Scan for the cell matching the given text and deliver its (X, Y) coordinate at center. 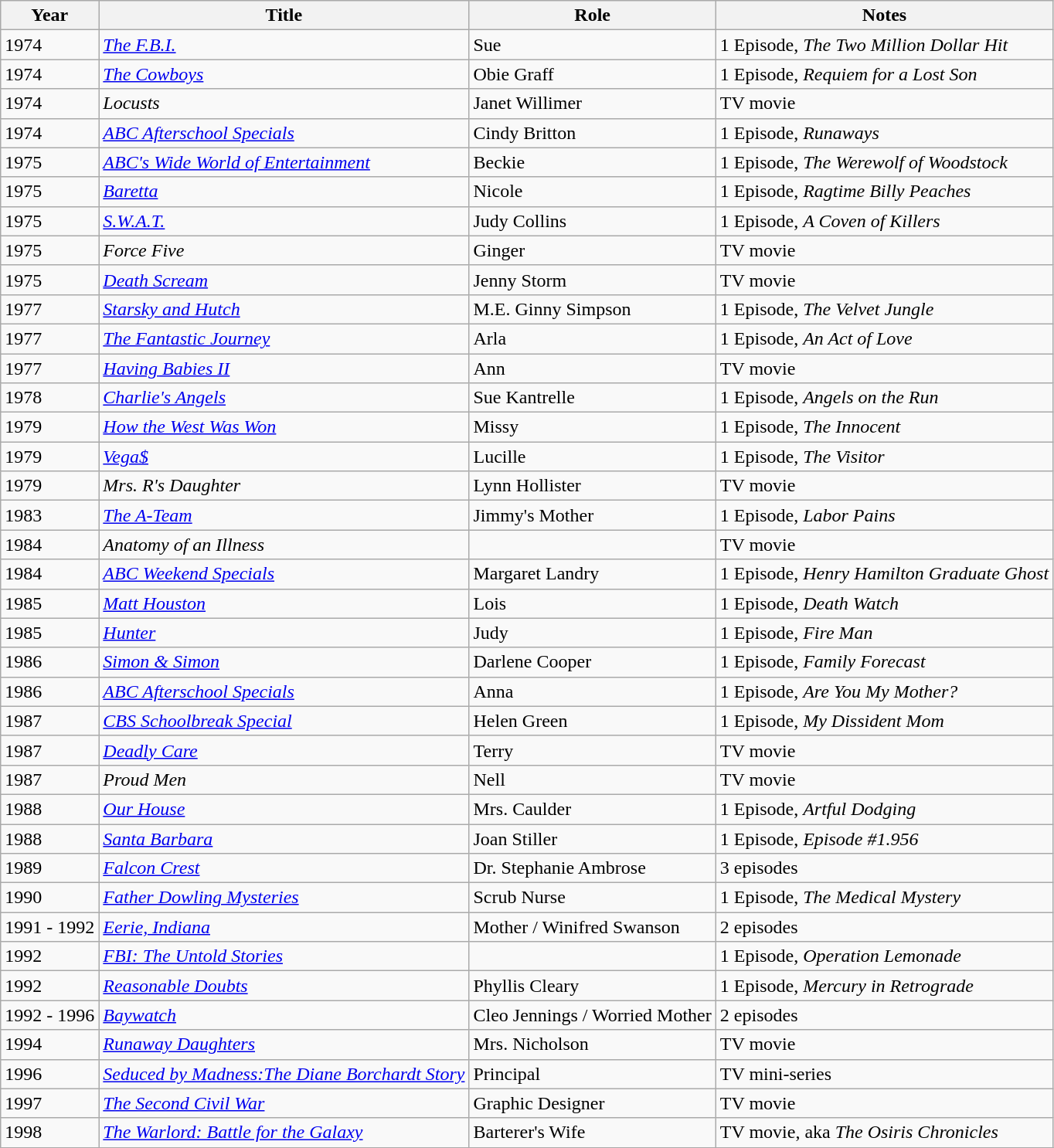
Dr. Stephanie Ambrose (592, 868)
ABC Weekend Specials (284, 574)
Terry (592, 750)
Seduced by Madness:The Diane Borchardt Story (284, 1074)
1 Episode, An Act of Love (884, 338)
Eerie, Indiana (284, 927)
Judy Collins (592, 221)
Mother / Winifred Swanson (592, 927)
Role (592, 15)
The A-Team (284, 515)
The Cowboys (284, 74)
ABC's Wide World of Entertainment (284, 162)
1989 (49, 868)
1 Episode, Ragtime Billy Peaches (884, 192)
1 Episode, Death Watch (884, 603)
FBI: The Untold Stories (284, 956)
1 Episode, The Medical Mystery (884, 898)
Simon & Simon (284, 662)
Matt Houston (284, 603)
Runaway Daughters (284, 1044)
1 Episode, Operation Lemonade (884, 956)
Beckie (592, 162)
Sue Kantrelle (592, 398)
TV mini-series (884, 1074)
Lucille (592, 457)
Anatomy of an Illness (284, 545)
Cindy Britton (592, 133)
Ginger (592, 250)
The F.B.I. (284, 45)
1 Episode, Runaways (884, 133)
1 Episode, A Coven of Killers (884, 221)
Starsky and Hutch (284, 309)
Judy (592, 633)
Mrs. R's Daughter (284, 486)
1 Episode, Episode #1.956 (884, 838)
How the West Was Won (284, 427)
1992 - 1996 (49, 1015)
The Second Civil War (284, 1103)
Charlie's Angels (284, 398)
Margaret Landry (592, 574)
Graphic Designer (592, 1103)
Barterer's Wife (592, 1133)
1 Episode, Henry Hamilton Graduate Ghost (884, 574)
3 episodes (884, 868)
1 Episode, Angels on the Run (884, 398)
Falcon Crest (284, 868)
Deadly Care (284, 750)
Lynn Hollister (592, 486)
Missy (592, 427)
1978 (49, 398)
Helen Green (592, 721)
Jimmy's Mother (592, 515)
Proud Men (284, 779)
Arla (592, 338)
1 Episode, Requiem for a Lost Son (884, 74)
1 Episode, My Dissident Mom (884, 721)
CBS Schoolbreak Special (284, 721)
Hunter (284, 633)
1 Episode, The Two Million Dollar Hit (884, 45)
Baywatch (284, 1015)
1 Episode, Family Forecast (884, 662)
Title (284, 15)
Having Babies II (284, 369)
1997 (49, 1103)
S.W.A.T. (284, 221)
Notes (884, 15)
Santa Barbara (284, 838)
Darlene Cooper (592, 662)
Nell (592, 779)
The Warlord: Battle for the Galaxy (284, 1133)
TV movie, aka The Osiris Chronicles (884, 1133)
Jenny Storm (592, 280)
Mrs. Nicholson (592, 1044)
1994 (49, 1044)
Joan Stiller (592, 838)
Anna (592, 691)
1996 (49, 1074)
Sue (592, 45)
1 Episode, The Velvet Jungle (884, 309)
Force Five (284, 250)
1 Episode, The Innocent (884, 427)
1 Episode, The Visitor (884, 457)
1 Episode, The Werewolf of Woodstock (884, 162)
Father Dowling Mysteries (284, 898)
Nicole (592, 192)
Lois (592, 603)
1 Episode, Mercury in Retrograde (884, 986)
Cleo Jennings / Worried Mother (592, 1015)
1990 (49, 898)
Scrub Nurse (592, 898)
Vega$ (284, 457)
Year (49, 15)
Locusts (284, 104)
Ann (592, 369)
M.E. Ginny Simpson (592, 309)
Mrs. Caulder (592, 809)
Baretta (284, 192)
1 Episode, Are You My Mother? (884, 691)
1991 - 1992 (49, 927)
1 Episode, Artful Dodging (884, 809)
1983 (49, 515)
Phyllis Cleary (592, 986)
The Fantastic Journey (284, 338)
1 Episode, Labor Pains (884, 515)
Principal (592, 1074)
1 Episode, Fire Man (884, 633)
Our House (284, 809)
Reasonable Doubts (284, 986)
1998 (49, 1133)
Obie Graff (592, 74)
Death Scream (284, 280)
Janet Willimer (592, 104)
